Find where the given text appears and provide that cell's center as (X, Y) coordinate. 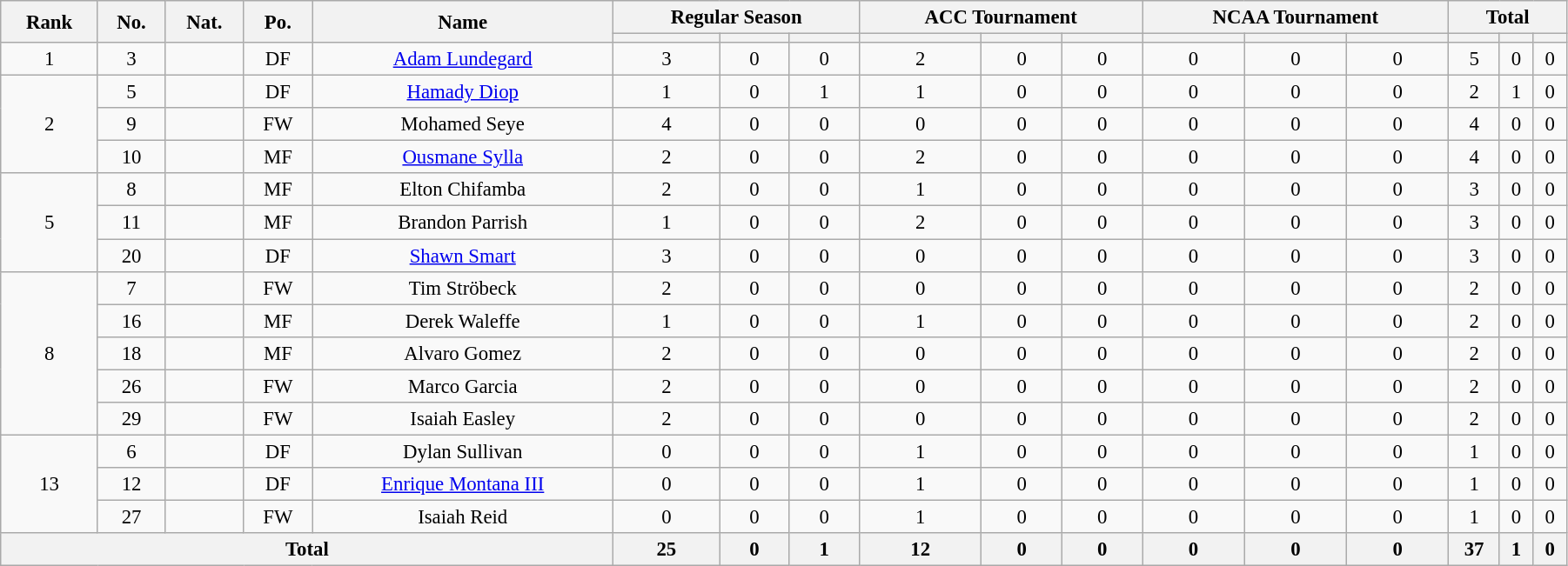
Name (463, 22)
Ousmane Sylla (463, 157)
6 (131, 451)
20 (131, 256)
Po. (278, 22)
Rank (50, 22)
29 (131, 419)
7 (131, 288)
11 (131, 223)
9 (131, 124)
10 (131, 157)
16 (131, 321)
25 (667, 549)
Elton Chifamba (463, 190)
Hamady Diop (463, 92)
26 (131, 386)
Adam Lundegard (463, 59)
No. (131, 22)
Isaiah Easley (463, 419)
Regular Season (736, 17)
Isaiah Reid (463, 516)
Derek Waleffe (463, 321)
Tim Ströbeck (463, 288)
Alvaro Gomez (463, 353)
27 (131, 516)
Nat. (205, 22)
Mohamed Seye (463, 124)
Shawn Smart (463, 256)
18 (131, 353)
37 (1474, 549)
Dylan Sullivan (463, 451)
13 (50, 483)
Brandon Parrish (463, 223)
NCAA Tournament (1296, 17)
Marco Garcia (463, 386)
Enrique Montana III (463, 484)
ACC Tournament (1001, 17)
